Detect which cell encompasses the target text, then output its [X, Y] center coordinate. 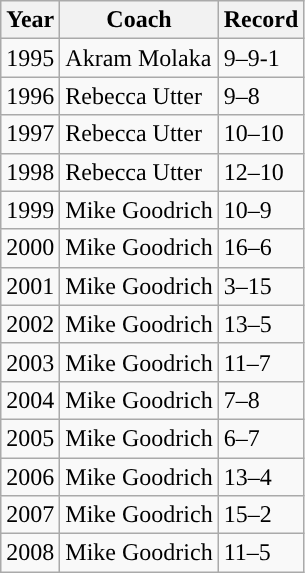
Year [30, 20]
1996 [30, 96]
9–8 [261, 96]
2000 [30, 248]
16–6 [261, 248]
2004 [30, 400]
9–9-1 [261, 58]
Record [261, 20]
2003 [30, 362]
1997 [30, 134]
15–2 [261, 515]
Akram Molaka [139, 58]
11–7 [261, 362]
10–9 [261, 210]
12–10 [261, 172]
1995 [30, 58]
1998 [30, 172]
Coach [139, 20]
7–8 [261, 400]
13–4 [261, 477]
13–5 [261, 324]
1999 [30, 210]
2005 [30, 438]
2007 [30, 515]
2002 [30, 324]
6–7 [261, 438]
3–15 [261, 286]
2006 [30, 477]
11–5 [261, 553]
2008 [30, 553]
2001 [30, 286]
10–10 [261, 134]
